Extract the (x, y) coordinate from the center of the cell holding the provided text.  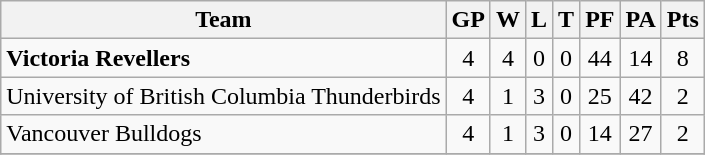
GP (468, 20)
Victoria Revellers (224, 58)
PA (640, 20)
University of British Columbia Thunderbirds (224, 96)
27 (640, 134)
T (566, 20)
Pts (682, 20)
Team (224, 20)
PF (600, 20)
W (508, 20)
42 (640, 96)
8 (682, 58)
Vancouver Bulldogs (224, 134)
L (538, 20)
25 (600, 96)
44 (600, 58)
